Scan for the cell matching the given text and deliver its (X, Y) coordinate at center. 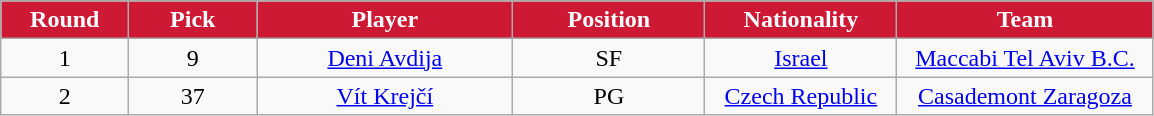
2 (65, 96)
PG (609, 96)
Maccabi Tel Aviv B.C. (1025, 58)
SF (609, 58)
Czech Republic (801, 96)
Team (1025, 20)
Pick (193, 20)
Casademont Zaragoza (1025, 96)
9 (193, 58)
37 (193, 96)
1 (65, 58)
Nationality (801, 20)
Round (65, 20)
Deni Avdija (385, 58)
Player (385, 20)
Israel (801, 58)
Position (609, 20)
Vít Krejčí (385, 96)
